Determine the (x, y) coordinate at the center of the cell enclosing the given text.  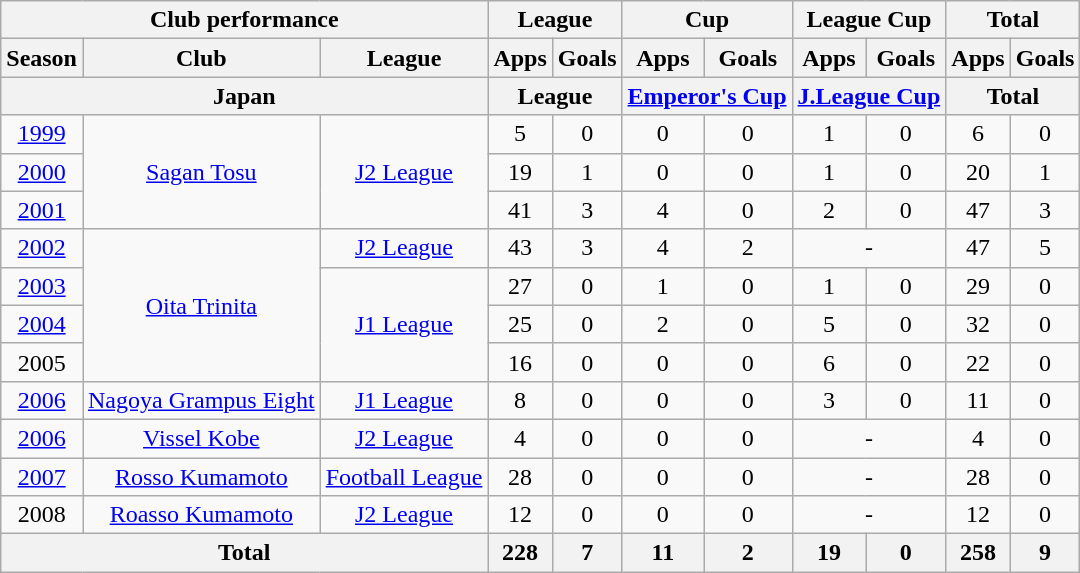
228 (520, 553)
Vissel Kobe (201, 438)
Emperor's Cup (707, 96)
Club performance (244, 20)
Cup (707, 20)
8 (520, 400)
J.League Cup (869, 96)
2001 (42, 210)
9 (1045, 553)
League Cup (869, 20)
1999 (42, 134)
41 (520, 210)
2002 (42, 248)
2008 (42, 515)
2004 (42, 324)
16 (520, 362)
Club (201, 58)
25 (520, 324)
2003 (42, 286)
Season (42, 58)
29 (978, 286)
Sagan Tosu (201, 172)
Japan (244, 96)
20 (978, 172)
2007 (42, 477)
Oita Trinita (201, 305)
27 (520, 286)
258 (978, 553)
Nagoya Grampus Eight (201, 400)
Roasso Kumamoto (201, 515)
2000 (42, 172)
32 (978, 324)
Rosso Kumamoto (201, 477)
43 (520, 248)
2005 (42, 362)
7 (587, 553)
Football League (404, 477)
22 (978, 362)
